Extract the [X, Y] coordinate from the center of the cell holding the provided text.  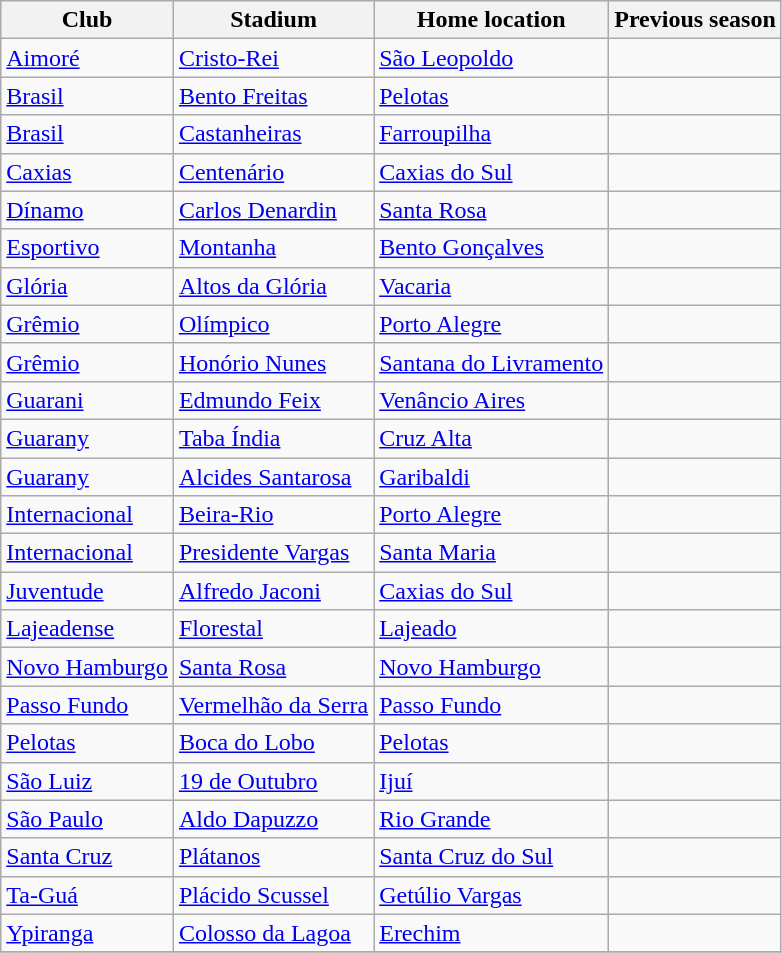
Boca do Lobo [273, 743]
São Paulo [88, 819]
Vacaria [492, 286]
Carlos Denardin [273, 210]
Santa Cruz [88, 857]
Alfredo Jaconi [273, 591]
Venâncio Aires [492, 400]
Olímpico [273, 324]
Altos da Glória [273, 286]
Florestal [273, 629]
Santa Maria [492, 553]
Guarani [88, 400]
Castanheiras [273, 134]
Lajeadense [88, 629]
Getúlio Vargas [492, 895]
Santa Cruz do Sul [492, 857]
Aimoré [88, 58]
Erechim [492, 933]
São Leopoldo [492, 58]
Glória [88, 286]
Ypiranga [88, 933]
Caxias [88, 172]
Beira-Rio [273, 515]
Taba Índia [273, 438]
Bento Gonçalves [492, 248]
Juventude [88, 591]
Rio Grande [492, 819]
São Luiz [88, 781]
Aldo Dapuzzo [273, 819]
Montanha [273, 248]
Bento Freitas [273, 96]
Plácido Scussel [273, 895]
Edmundo Feix [273, 400]
Alcides Santarosa [273, 477]
Ijuí [492, 781]
Santana do Livramento [492, 362]
Esportivo [88, 248]
Dínamo [88, 210]
Club [88, 20]
Honório Nunes [273, 362]
Previous season [696, 20]
Ta-Guá [88, 895]
Plátanos [273, 857]
Farroupilha [492, 134]
Presidente Vargas [273, 553]
Centenário [273, 172]
Cruz Alta [492, 438]
Vermelhão da Serra [273, 705]
Home location [492, 20]
Colosso da Lagoa [273, 933]
Stadium [273, 20]
Garibaldi [492, 477]
19 de Outubro [273, 781]
Cristo-Rei [273, 58]
Lajeado [492, 629]
